Return (X, Y) of the center of cell containing provided text 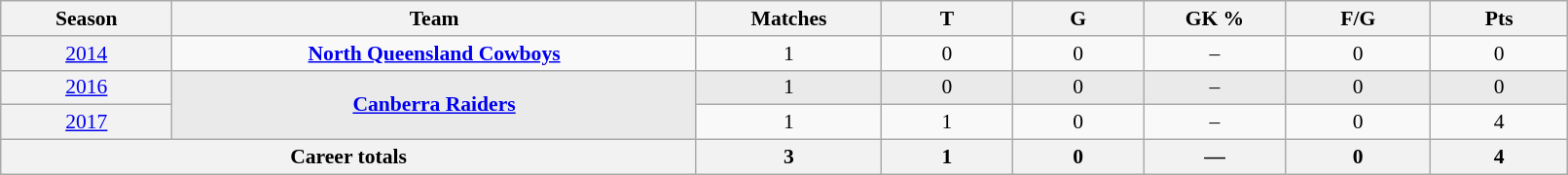
— (1215, 157)
T (948, 18)
2017 (87, 122)
2016 (87, 87)
3 (788, 157)
F/G (1358, 18)
G (1078, 18)
GK % (1215, 18)
Canberra Raiders (434, 105)
Career totals (348, 157)
Season (87, 18)
North Queensland Cowboys (434, 53)
Team (434, 18)
Matches (788, 18)
2014 (87, 53)
Pts (1499, 18)
